Locate the cell with the specified text and output its (x, y) center coordinate. 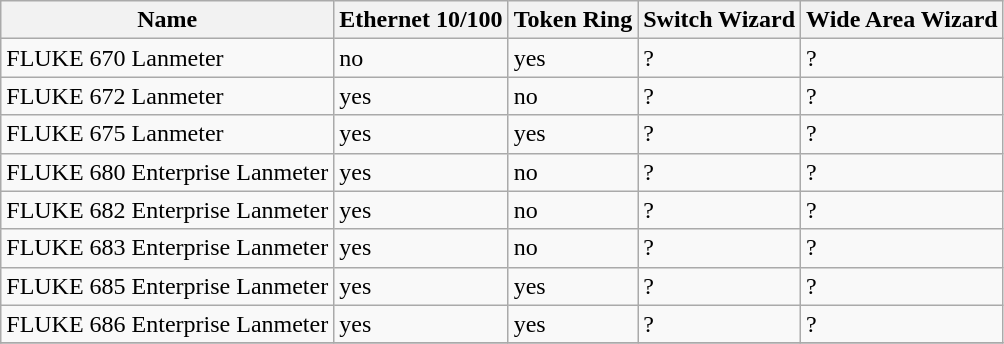
Wide Area Wizard (902, 20)
FLUKE 670 Lanmeter (168, 58)
Ethernet 10/100 (421, 20)
Token Ring (573, 20)
FLUKE 672 Lanmeter (168, 96)
FLUKE 685 Enterprise Lanmeter (168, 286)
FLUKE 675 Lanmeter (168, 134)
Switch Wizard (720, 20)
FLUKE 683 Enterprise Lanmeter (168, 248)
Name (168, 20)
FLUKE 680 Enterprise Lanmeter (168, 172)
FLUKE 686 Enterprise Lanmeter (168, 324)
FLUKE 682 Enterprise Lanmeter (168, 210)
